Return the (X, Y) coordinate for the center point of the cell that contains the specified text.  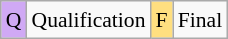
Qualification (89, 20)
Q (14, 20)
F (162, 20)
Final (200, 20)
